For the text-containing cell, return its midpoint in [x, y] coordinate format. 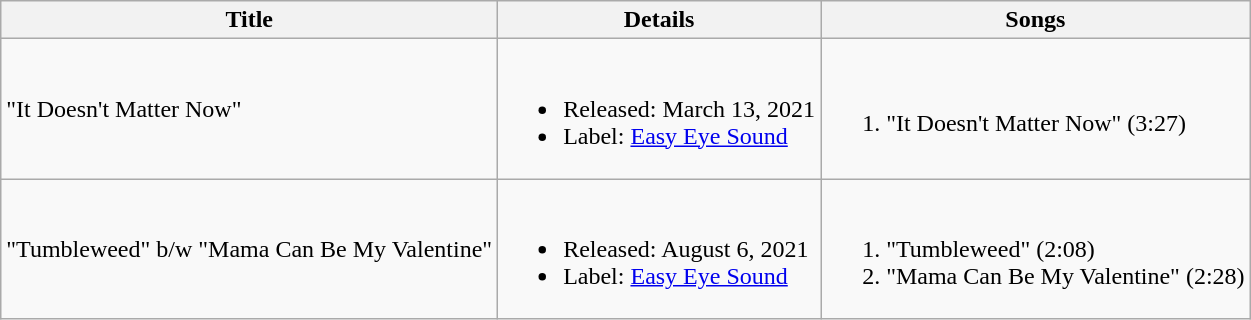
"It Doesn't Matter Now" [250, 109]
"It Doesn't Matter Now" (3:27) [1036, 109]
"Tumbleweed" (2:08)"Mama Can Be My Valentine" (2:28) [1036, 249]
"Tumbleweed" b/w "Mama Can Be My Valentine" [250, 249]
Title [250, 20]
Released: August 6, 2021Label: Easy Eye Sound [660, 249]
Songs [1036, 20]
Released: March 13, 2021Label: Easy Eye Sound [660, 109]
Details [660, 20]
